Locate the cell with the specified text and output its [X, Y] center coordinate. 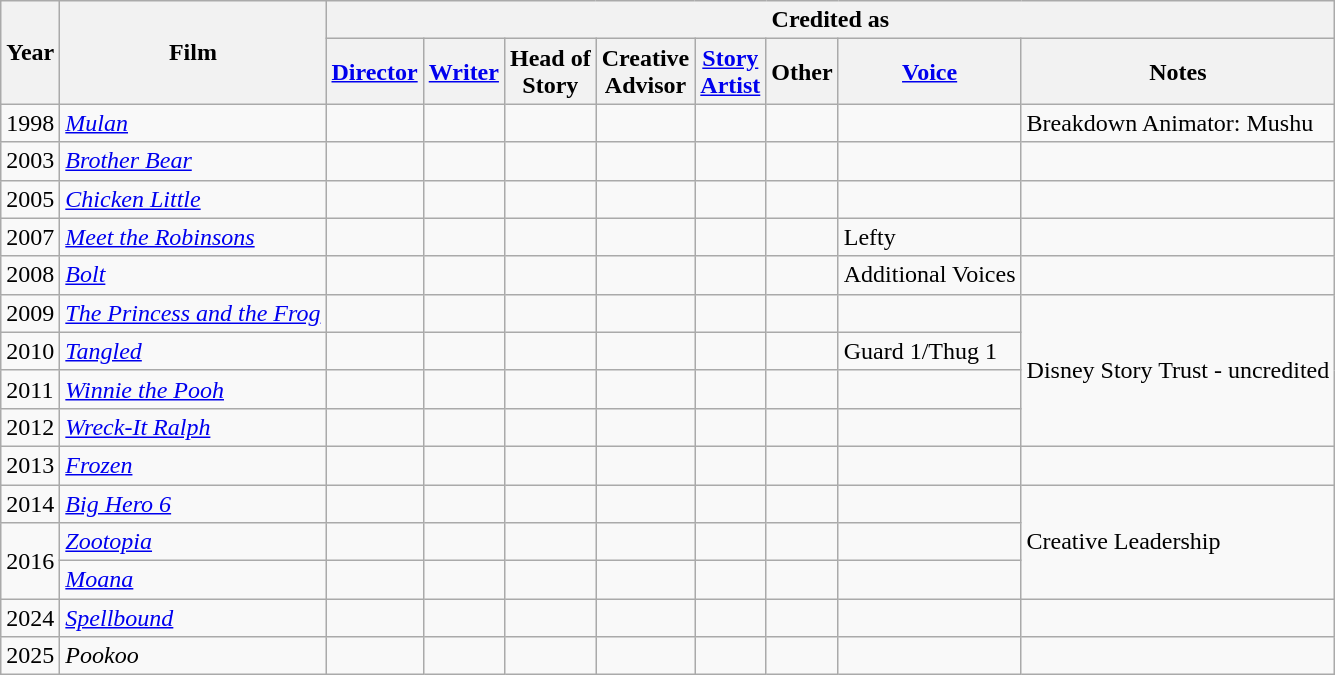
Chicken Little [193, 199]
Head ofStory [550, 72]
Guard 1/Thug 1 [930, 351]
2025 [30, 656]
Notes [1178, 72]
Winnie the Pooh [193, 389]
2011 [30, 389]
Frozen [193, 465]
Disney Story Trust - uncredited [1178, 370]
Creative Leadership [1178, 541]
1998 [30, 123]
Brother Bear [193, 161]
Meet the Robinsons [193, 237]
2012 [30, 427]
Year [30, 52]
2005 [30, 199]
StoryArtist [730, 72]
2010 [30, 351]
Lefty [930, 237]
Moana [193, 580]
2008 [30, 275]
Bolt [193, 275]
2003 [30, 161]
Wreck-It Ralph [193, 427]
Mulan [193, 123]
Film [193, 52]
2016 [30, 561]
2007 [30, 237]
Breakdown Animator: Mushu [1178, 123]
Director [374, 72]
The Princess and the Frog [193, 313]
CreativeAdvisor [646, 72]
Zootopia [193, 542]
Voice [930, 72]
Additional Voices [930, 275]
2014 [30, 503]
Tangled [193, 351]
Credited as [830, 20]
Spellbound [193, 618]
Big Hero 6 [193, 503]
2009 [30, 313]
Other [802, 72]
2013 [30, 465]
Pookoo [193, 656]
2024 [30, 618]
Writer [464, 72]
